Return the [x, y] coordinate for the center point of the cell that contains the specified text.  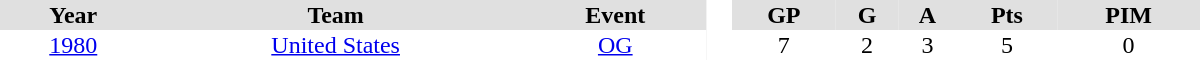
Team [336, 15]
2 [867, 45]
Pts [1008, 15]
A [927, 15]
7 [784, 45]
United States [336, 45]
Event [616, 15]
1980 [74, 45]
GP [784, 15]
3 [927, 45]
PIM [1128, 15]
Year [74, 15]
0 [1128, 45]
OG [616, 45]
5 [1008, 45]
G [867, 15]
